Return (x, y) of the center of cell containing provided text 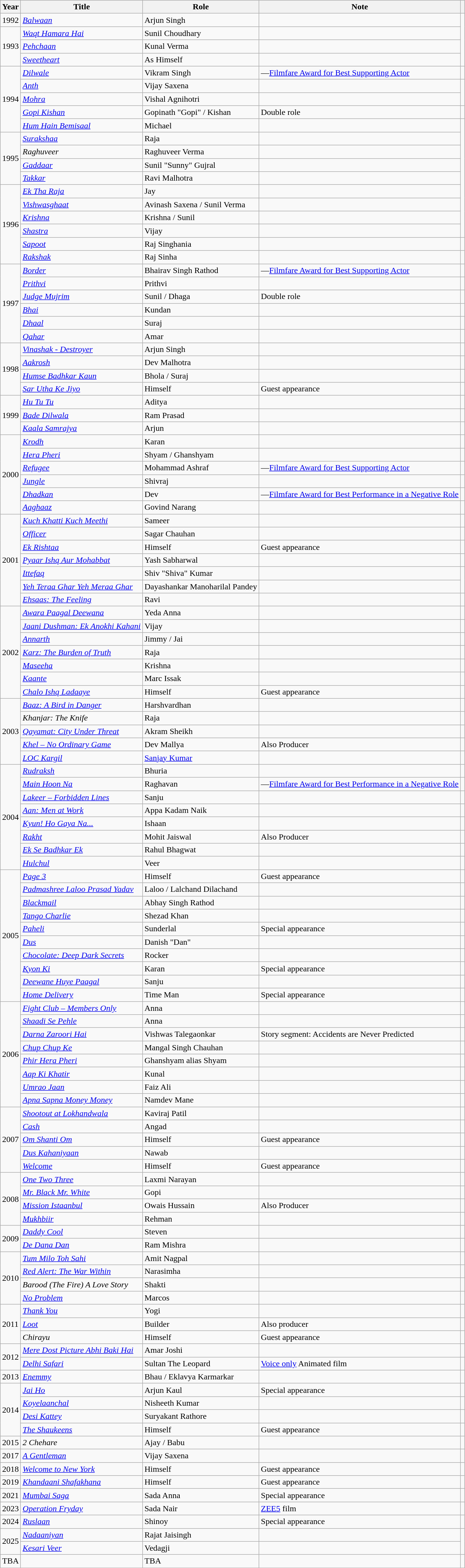
As Himself (201, 60)
Laxmi Narayan (201, 1179)
Ek Se Badhkar Ek (82, 850)
Chup Chup Ke (82, 1048)
Dus Kahaniyaan (82, 1153)
2006 (10, 1054)
Ravi (201, 600)
Aan: Men at Work (82, 810)
Shaadi Se Pehle (82, 1021)
Mohra (82, 99)
Ruslaan (82, 1522)
Shakti (201, 1285)
Amit Nagpal (201, 1258)
Chocolate: Deep Dark Secrets (82, 955)
Jimmy / Jai (201, 639)
1997 (10, 303)
2012 (10, 1357)
Barood (The Fire) A Love Story (82, 1285)
Maseeha (82, 665)
Sunil Choudhary (201, 33)
Raghavan (201, 784)
Time Man (201, 995)
Khanjar: The Knife (82, 718)
2004 (10, 817)
Steven (201, 1232)
Bhau / Eklavya Karmarkar (201, 1377)
Title (82, 7)
Dilwale (82, 73)
1994 (10, 99)
Shiv "Shiva" Kumar (201, 573)
Rakht (82, 837)
Nawab (201, 1153)
Humse Badhkar Kaun (82, 375)
Ram Mishra (201, 1245)
Daddy Cool (82, 1232)
Namdev Mane (201, 1100)
Also producer (360, 1324)
Sunil / Dhaga (201, 297)
Hulchul (82, 863)
Builder (201, 1324)
Angad (201, 1126)
Amar Joshi (201, 1350)
Koyelaanchal (82, 1403)
Faiz Ali (201, 1087)
Kaante (82, 679)
2009 (10, 1239)
Arjun Kaul (201, 1390)
Aap Ki Khatir (82, 1074)
2018 (10, 1469)
Laloo / Lalchand Dilachand (201, 889)
Main Hoon Na (82, 784)
Sada Nair (201, 1508)
2001 (10, 560)
2023 (10, 1508)
Raj Sinha (201, 257)
Kyon Ki (82, 968)
Aaghaaz (82, 507)
Umrao Jaan (82, 1087)
De Dana Dan (82, 1245)
Vishwas Talegaonkar (201, 1034)
Om Shanti Om (82, 1140)
1996 (10, 224)
Sunderlal (201, 929)
Judge Mujrim (82, 297)
Voice only Animated film (360, 1363)
Surakshaa (82, 138)
Owais Hussain (201, 1205)
Welcome to New York (82, 1469)
Rakshak (82, 257)
Chirayu (82, 1337)
Kyun! Ho Gaya Na... (82, 824)
Ittefaq (82, 573)
Sweetheart (82, 60)
Padmashree Laloo Prasad Yadav (82, 889)
Fight Club – Members Only (82, 1008)
Rahul Bhagwat (201, 850)
Mission Istaanbul (82, 1205)
Dhadkan (82, 494)
2005 (10, 936)
2 Chehare (82, 1443)
2007 (10, 1140)
Operation Fryday (82, 1508)
Gopinath "Gopi" / Kishan (201, 112)
Raj Singhania (201, 244)
Gaddaar (82, 165)
Yogi (201, 1311)
Role (201, 7)
Loot (82, 1324)
Page 3 (82, 876)
1992 (10, 20)
Akram Sheikh (201, 731)
Veer (201, 863)
Yeda Anna (201, 613)
Rehman (201, 1218)
1995 (10, 158)
Story segment: Accidents are Never Predicted (360, 1034)
Home Delivery (82, 995)
Shinoy (201, 1522)
1999 (10, 415)
Aditya (201, 402)
Sanjay Kumar (201, 758)
Kundan (201, 310)
ZEE5 film (360, 1508)
Thank You (82, 1311)
Bhola / Suraj (201, 375)
Waqt Hamara Hai (82, 33)
Raghuveer (82, 152)
Nisheeth Kumar (201, 1403)
Vikram Singh (201, 73)
Baaz: A Bird in Danger (82, 705)
Pehchaan (82, 46)
Karz: The Burden of Truth (82, 652)
Mr. Black Mr. White (82, 1192)
2013 (10, 1377)
Bhai (82, 310)
Arjun (201, 428)
Abhay Singh Rathod (201, 903)
Bhuria (201, 771)
Harshvardhan (201, 705)
Kesari Veer (82, 1548)
Khel – No Ordinary Game (82, 744)
Amar (201, 336)
Balwaan (82, 20)
2011 (10, 1324)
Sameer (201, 520)
Pyaar Ishq Aur Mohabbat (82, 560)
2025 (10, 1541)
Sada Anna (201, 1495)
Year (10, 7)
Vishwasghaat (82, 205)
Qayamat: City Under Threat (82, 731)
Raghuveer Verma (201, 152)
Blackmail (82, 903)
Kaala Samrajya (82, 428)
Delhi Safari (82, 1363)
Annarth (82, 639)
2017 (10, 1456)
Bade Dilwala (82, 415)
Ehsaas: The Feeling (82, 600)
Shezad Khan (201, 916)
2021 (10, 1495)
Krodh (82, 442)
One Two Three (82, 1179)
Hera Pheri (82, 455)
Mukhbiir (82, 1218)
Rajat Jaisingh (201, 1535)
The Shaukeens (82, 1430)
1998 (10, 369)
Sapoot (82, 244)
Ishaan (201, 824)
Mohammad Ashraf (201, 468)
Tum Milo Toh Sahi (82, 1258)
Ghanshyam alias Shyam (201, 1061)
Kunal (201, 1074)
Aakrosh (82, 362)
Note (360, 7)
Tango Charlie (82, 916)
Officer (82, 534)
2010 (10, 1278)
Welcome (82, 1166)
Rudraksh (82, 771)
Awara Paagal Deewana (82, 613)
Sagar Chauhan (201, 534)
Krishna / Sunil (201, 218)
Danish "Dan" (201, 942)
A Gentleman (82, 1456)
Refugee (82, 468)
Shootout at Lokhandwala (82, 1113)
Avinash Saxena / Sunil Verma (201, 205)
Mumbai Saga (82, 1495)
Mere Dost Picture Abhi Baki Hai (82, 1350)
Govind Narang (201, 507)
Sunil "Sunny" Gujral (201, 165)
2000 (10, 474)
Sultan The Leopard (201, 1363)
Ek Rishtaa (82, 547)
Takkar (82, 178)
Gopi Kishan (82, 112)
2014 (10, 1410)
Nadaaniyan (82, 1535)
Kunal Verma (201, 46)
Vedagji (201, 1548)
Gopi (201, 1192)
Shastra (82, 231)
Phir Hera Pheri (82, 1061)
Darna Zaroori Hai (82, 1034)
Shyam / Ghanshyam (201, 455)
Mohit Jaiswal (201, 837)
Shivraj (201, 481)
Dus (82, 942)
Jai Ho (82, 1390)
Apna Sapna Money Money (82, 1100)
Jaani Dushman: Ek Anokhi Kahani (82, 626)
Cash (82, 1126)
Dev Malhotra (201, 362)
Ram Prasad (201, 415)
Vinashak - Destroyer (82, 349)
Narasimha (201, 1271)
Qahar (82, 336)
Marc Issak (201, 679)
Jay (201, 191)
Kaviraj Patil (201, 1113)
Mangal Singh Chauhan (201, 1048)
Deewane Huye Paagal (82, 981)
2019 (10, 1482)
Ravi Malhotra (201, 178)
Red Alert: The War Within (82, 1271)
Desi Kattey (82, 1416)
LOC Kargil (82, 758)
Chalo Ishq Ladaaye (82, 692)
2002 (10, 652)
Dhaal (82, 323)
Dev Mallya (201, 744)
Hum Hain Bemisaal (82, 125)
2015 (10, 1443)
Paheli (82, 929)
Rocker (201, 955)
Lakeer – Forbidden Lines (82, 797)
Bhairav Singh Rathod (201, 270)
1993 (10, 46)
No Problem (82, 1298)
Yeh Teraa Ghar Yeh Meraa Ghar (82, 587)
2024 (10, 1522)
Marcos (201, 1298)
Suraj (201, 323)
Dev (201, 494)
Vishal Agnihotri (201, 99)
Dayashankar Manoharilal Pandey (201, 587)
Sar Utha Ke Jiyo (82, 389)
Border (82, 270)
Anth (82, 86)
Enemmy (82, 1377)
Khandaani Shafakhana (82, 1482)
Ek Tha Raja (82, 191)
2003 (10, 731)
Jungle (82, 481)
Suryakant Rathore (201, 1416)
Michael (201, 125)
Yash Sabharwal (201, 560)
Kuch Khatti Kuch Meethi (82, 520)
Ajay / Babu (201, 1443)
Hu Tu Tu (82, 402)
2008 (10, 1199)
Appa Kadam Naik (201, 810)
